Capture the cell that displays the provided text and extract its (x, y) central coordinate. 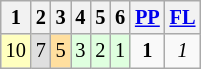
10 (16, 51)
4 (80, 17)
6 (120, 17)
PP (148, 17)
7 (41, 51)
FL (183, 17)
